Return the (x, y) coordinate for the center point of the cell that contains the specified text.  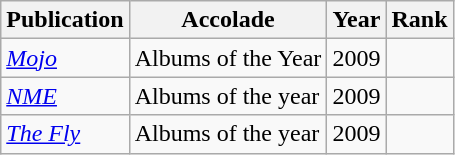
The Fly (65, 134)
Albums of the Year (228, 58)
Publication (65, 20)
Mojo (65, 58)
Year (356, 20)
Rank (420, 20)
NME (65, 96)
Accolade (228, 20)
